From the cell containing the given text, extract its center point as [X, Y] coordinate. 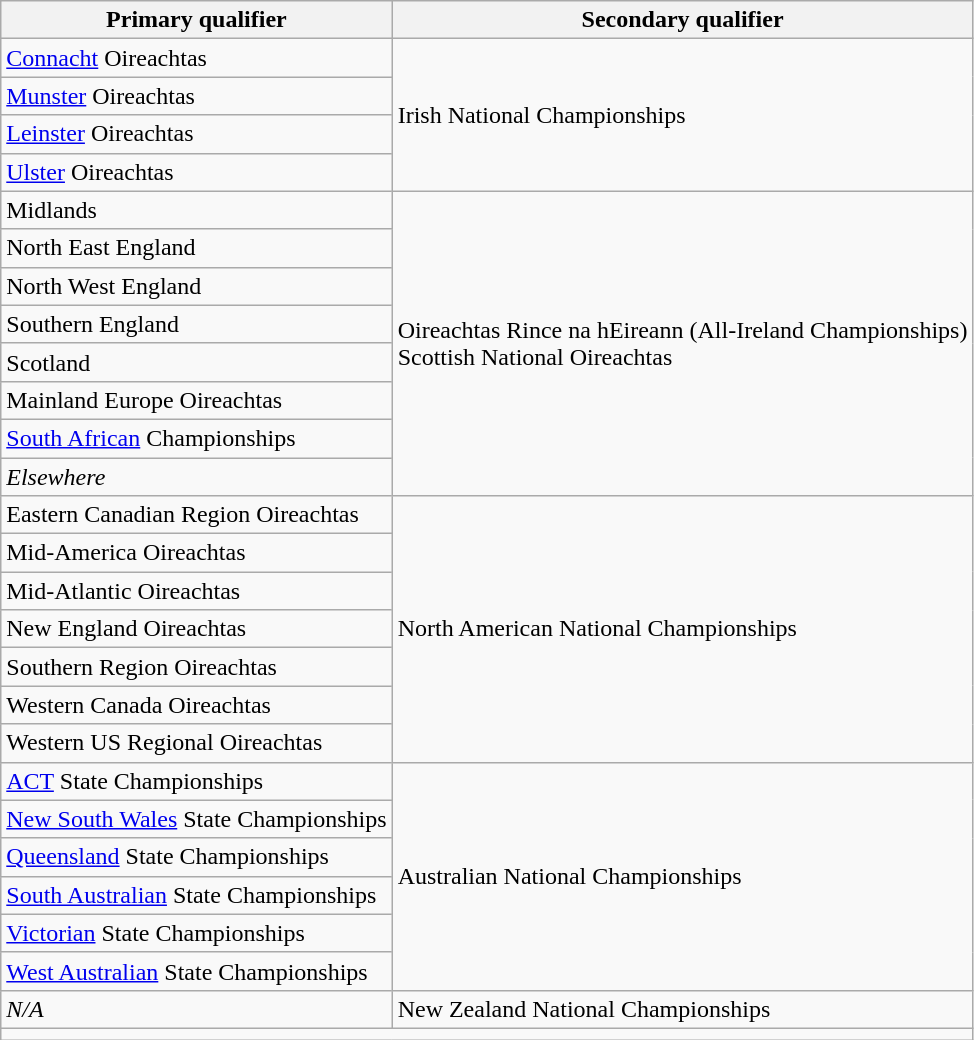
Queensland State Championships [196, 857]
Western Canada Oireachtas [196, 705]
Western US Regional Oireachtas [196, 743]
Mainland Europe Oireachtas [196, 400]
Munster Oireachtas [196, 96]
Ulster Oireachtas [196, 172]
North West England [196, 286]
Mid-America Oireachtas [196, 553]
Irish National Championships [682, 115]
North American National Championships [682, 629]
N/A [196, 1009]
Leinster Oireachtas [196, 134]
Eastern Canadian Region Oireachtas [196, 515]
New England Oireachtas [196, 629]
Primary qualifier [196, 20]
North East England [196, 248]
New South Wales State Championships [196, 819]
Elsewhere [196, 477]
Southern Region Oireachtas [196, 667]
Oireachtas Rince na hEireann (All-Ireland Championships)Scottish National Oireachtas [682, 343]
Mid-Atlantic Oireachtas [196, 591]
Connacht Oireachtas [196, 58]
Australian National Championships [682, 876]
West Australian State Championships [196, 971]
South African Championships [196, 438]
ACT State Championships [196, 781]
Midlands [196, 210]
Southern England [196, 324]
Victorian State Championships [196, 933]
New Zealand National Championships [682, 1009]
Scotland [196, 362]
South Australian State Championships [196, 895]
Secondary qualifier [682, 20]
